Identify which cell holds the provided text, then report its (x, y) central coordinate. 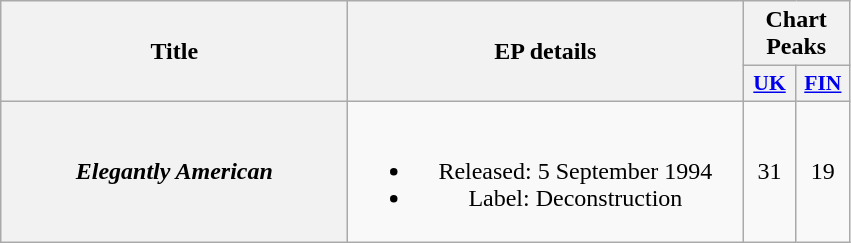
Released: 5 September 1994Label: Deconstruction (546, 171)
Title (174, 52)
31 (770, 171)
19 (822, 171)
Chart Peaks (796, 34)
Elegantly American (174, 171)
UK (770, 84)
EP details (546, 52)
FIN (822, 84)
